From the cell containing the given text, extract its center point as [x, y] coordinate. 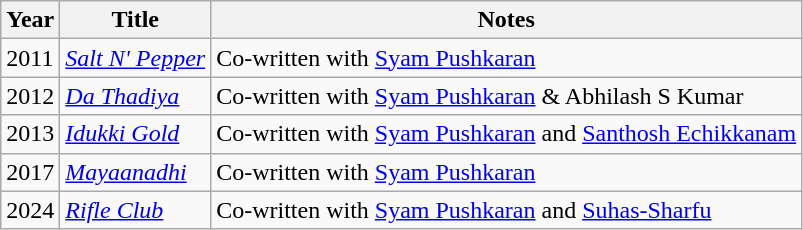
Idukki Gold [136, 134]
Co-written with Syam Pushkaran and Suhas-Sharfu [506, 210]
Co-written with Syam Pushkaran & Abhilash S Kumar [506, 96]
Notes [506, 20]
Mayaanadhi [136, 172]
Da Thadiya [136, 96]
2024 [30, 210]
2013 [30, 134]
2011 [30, 58]
Title [136, 20]
2017 [30, 172]
Co-written with Syam Pushkaran and Santhosh Echikkanam [506, 134]
Salt N' Pepper [136, 58]
Year [30, 20]
2012 [30, 96]
Rifle Club [136, 210]
